Provide the [x, y] coordinate of the cell's center where the given text is located.  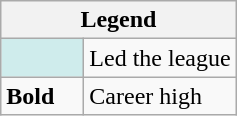
Career high [160, 96]
Led the league [160, 58]
Legend [118, 20]
Bold [42, 96]
